Provide the (x, y) coordinate of the cell's center where the given text is located.  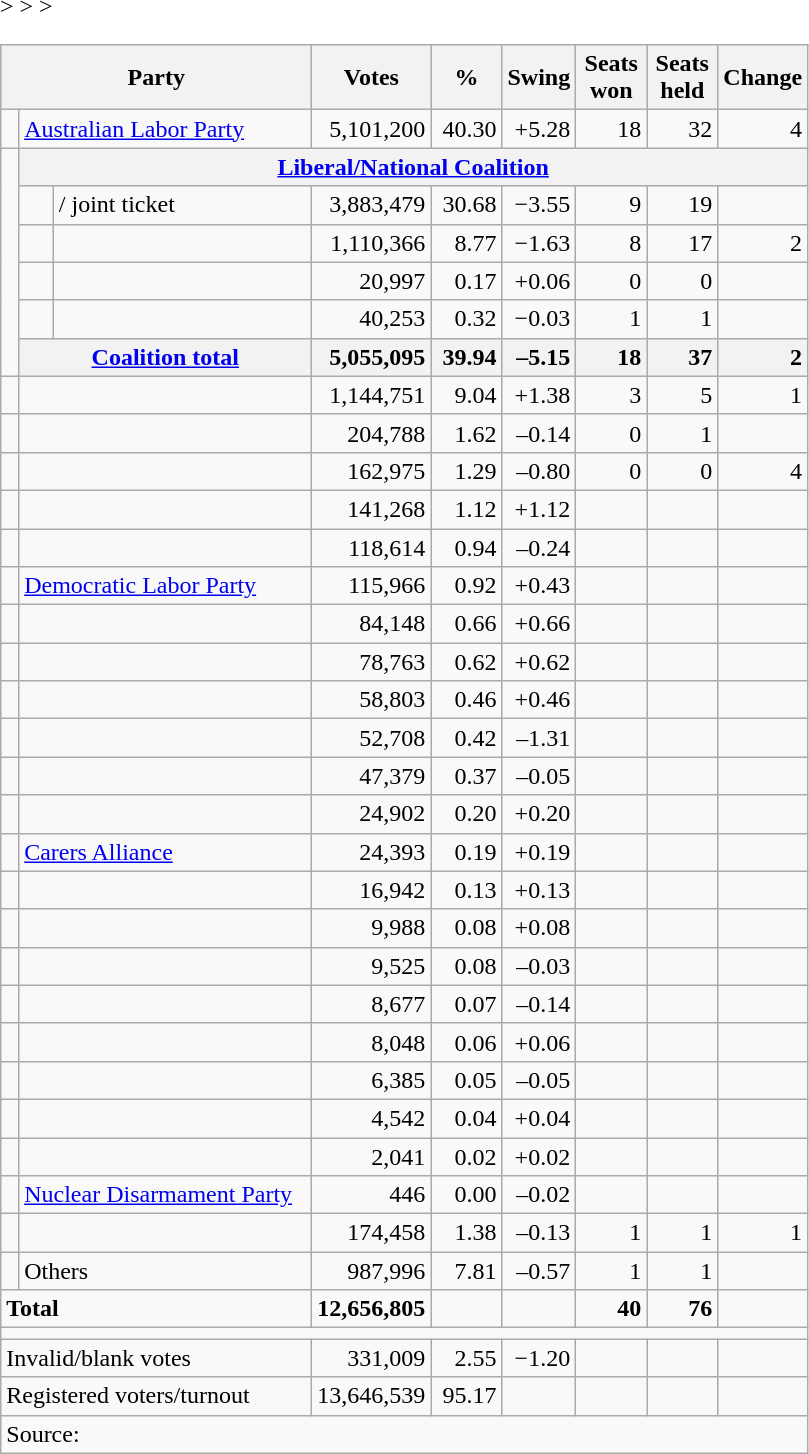
39.94 (466, 357)
Nuclear Disarmament Party (166, 1195)
+1.12 (539, 509)
162,975 (372, 471)
40 (612, 1309)
0.04 (466, 1118)
+5.28 (539, 129)
+0.43 (539, 586)
0.37 (466, 776)
8 (612, 243)
95.17 (466, 1396)
9.04 (466, 395)
3,883,479 (372, 205)
+0.62 (539, 662)
115,966 (372, 586)
118,614 (372, 547)
Registered voters/turnout (156, 1396)
52,708 (372, 738)
1.12 (466, 509)
+1.38 (539, 395)
0.20 (466, 814)
1,144,751 (372, 395)
13,646,539 (372, 1396)
Others (166, 1271)
6,385 (372, 1080)
Total (156, 1309)
0.46 (466, 700)
141,268 (372, 509)
1.38 (466, 1233)
78,763 (372, 662)
–0.57 (539, 1271)
5,055,095 (372, 357)
204,788 (372, 433)
Source: (404, 1434)
0.05 (466, 1080)
5 (682, 395)
1.62 (466, 433)
+0.13 (539, 890)
Coalition total (166, 357)
+0.04 (539, 1118)
−3.55 (539, 205)
Australian Labor Party (166, 129)
24,902 (372, 814)
/ joint ticket (182, 205)
40,253 (372, 319)
0.66 (466, 624)
–0.03 (539, 966)
0.07 (466, 1004)
+0.08 (539, 928)
Votes (372, 78)
84,148 (372, 624)
2.55 (466, 1358)
0.19 (466, 852)
9 (612, 205)
8,048 (372, 1042)
3 (612, 395)
987,996 (372, 1271)
9,525 (372, 966)
Liberal/National Coalition (414, 167)
–0.24 (539, 547)
0.42 (466, 738)
331,009 (372, 1358)
19 (682, 205)
40.30 (466, 129)
20,997 (372, 281)
–1.31 (539, 738)
−1.63 (539, 243)
8,677 (372, 1004)
–0.13 (539, 1233)
76 (682, 1309)
30.68 (466, 205)
0.92 (466, 586)
+0.02 (539, 1157)
5,101,200 (372, 129)
Seats held (682, 78)
12,656,805 (372, 1309)
1,110,366 (372, 243)
58,803 (372, 700)
446 (372, 1195)
Democratic Labor Party (166, 586)
0.94 (466, 547)
37 (682, 357)
4,542 (372, 1118)
+0.46 (539, 700)
0.00 (466, 1195)
+0.19 (539, 852)
−0.03 (539, 319)
8.77 (466, 243)
1.29 (466, 471)
16,942 (372, 890)
Party (156, 78)
+0.66 (539, 624)
+0.20 (539, 814)
Invalid/blank votes (156, 1358)
2,041 (372, 1157)
0.13 (466, 890)
0.17 (466, 281)
7.81 (466, 1271)
−1.20 (539, 1358)
% (466, 78)
Change (763, 78)
Carers Alliance (166, 852)
0.32 (466, 319)
17 (682, 243)
Seats won (612, 78)
47,379 (372, 776)
9,988 (372, 928)
174,458 (372, 1233)
Swing (539, 78)
–0.80 (539, 471)
0.62 (466, 662)
0.06 (466, 1042)
24,393 (372, 852)
–5.15 (539, 357)
0.02 (466, 1157)
32 (682, 129)
–0.02 (539, 1195)
